Return [x, y] of the center of cell containing provided text 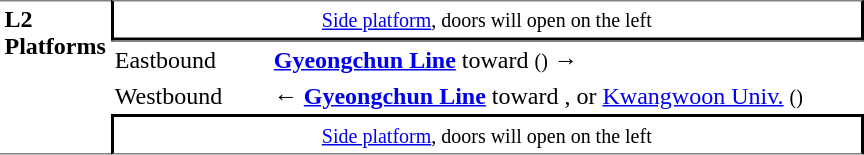
Gyeongchun Line toward () → [566, 59]
Westbound [190, 96]
← Gyeongchun Line toward , or Kwangwoon Univ. () [566, 96]
L2Platforms [55, 77]
Eastbound [190, 59]
